Detect which cell encompasses the target text, then output its (x, y) center coordinate. 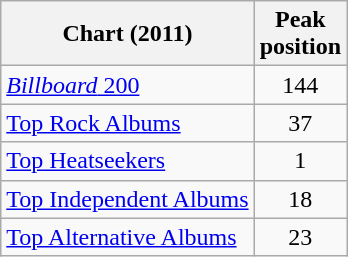
Top Alternative Albums (128, 237)
1 (300, 161)
Peakposition (300, 34)
Chart (2011) (128, 34)
18 (300, 199)
Top Heatseekers (128, 161)
23 (300, 237)
144 (300, 85)
37 (300, 123)
Top Independent Albums (128, 199)
Top Rock Albums (128, 123)
Billboard 200 (128, 85)
